Capture the cell that displays the provided text and extract its (X, Y) central coordinate. 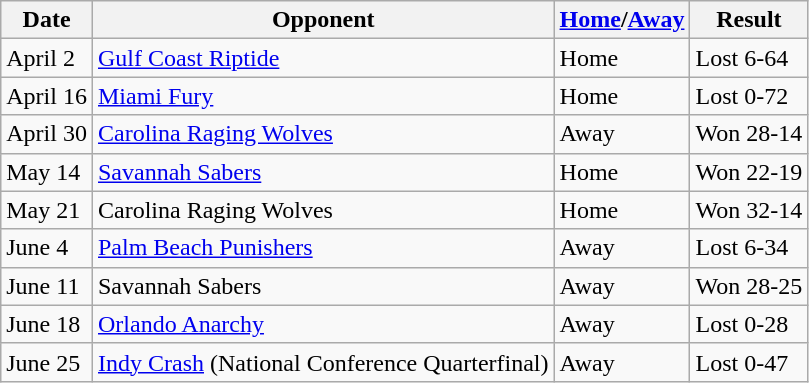
Palm Beach Punishers (323, 248)
April 16 (47, 96)
Opponent (323, 20)
June 11 (47, 286)
Won 32-14 (749, 210)
Lost 6-34 (749, 248)
Miami Fury (323, 96)
June 4 (47, 248)
May 21 (47, 210)
Gulf Coast Riptide (323, 58)
Won 22-19 (749, 172)
May 14 (47, 172)
Indy Crash (National Conference Quarterfinal) (323, 362)
Lost 0-28 (749, 324)
Won 28-25 (749, 286)
Date (47, 20)
Won 28-14 (749, 134)
Lost 0-47 (749, 362)
April 30 (47, 134)
Lost 6-64 (749, 58)
April 2 (47, 58)
June 25 (47, 362)
June 18 (47, 324)
Result (749, 20)
Orlando Anarchy (323, 324)
Lost 0-72 (749, 96)
Home/Away (622, 20)
